Extract the [X, Y] coordinate from the center of the cell holding the provided text.  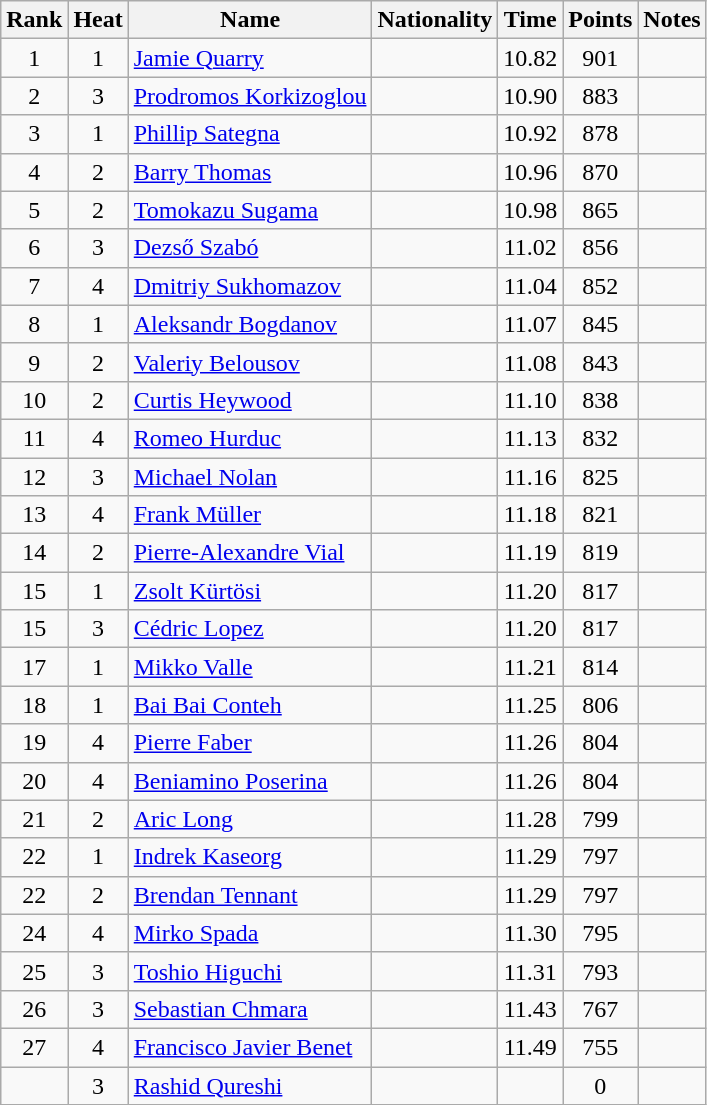
27 [34, 1047]
Zsolt Kürtösi [250, 591]
843 [600, 362]
11.19 [530, 553]
Pierre Faber [250, 743]
Points [600, 20]
806 [600, 705]
832 [600, 438]
Mikko Valle [250, 667]
11.31 [530, 971]
Dmitriy Sukhomazov [250, 286]
24 [34, 933]
5 [34, 210]
7 [34, 286]
Toshio Higuchi [250, 971]
11.30 [530, 933]
11.02 [530, 248]
Rashid Qureshi [250, 1085]
865 [600, 210]
Aleksandr Bogdanov [250, 324]
10.92 [530, 134]
Mirko Spada [250, 933]
11.16 [530, 477]
Pierre-Alexandre Vial [250, 553]
819 [600, 553]
18 [34, 705]
13 [34, 515]
11.07 [530, 324]
11.13 [530, 438]
Nationality [435, 20]
Phillip Sategna [250, 134]
11.08 [530, 362]
11.04 [530, 286]
821 [600, 515]
8 [34, 324]
795 [600, 933]
11.21 [530, 667]
26 [34, 1009]
838 [600, 400]
21 [34, 819]
Dezső Szabó [250, 248]
Time [530, 20]
Curtis Heywood [250, 400]
Valeriy Belousov [250, 362]
870 [600, 172]
878 [600, 134]
10.90 [530, 96]
Prodromos Korkizoglou [250, 96]
Romeo Hurduc [250, 438]
Notes [672, 20]
10.96 [530, 172]
10.98 [530, 210]
Brendan Tennant [250, 895]
25 [34, 971]
Aric Long [250, 819]
793 [600, 971]
9 [34, 362]
17 [34, 667]
11.49 [530, 1047]
11 [34, 438]
Beniamino Poserina [250, 781]
767 [600, 1009]
Francisco Javier Benet [250, 1047]
883 [600, 96]
Cédric Lopez [250, 629]
Rank [34, 20]
755 [600, 1047]
856 [600, 248]
11.25 [530, 705]
Heat [98, 20]
10.82 [530, 58]
Tomokazu Sugama [250, 210]
6 [34, 248]
Jamie Quarry [250, 58]
11.43 [530, 1009]
Barry Thomas [250, 172]
852 [600, 286]
Indrek Kaseorg [250, 857]
Name [250, 20]
Frank Müller [250, 515]
11.28 [530, 819]
Michael Nolan [250, 477]
799 [600, 819]
901 [600, 58]
Sebastian Chmara [250, 1009]
845 [600, 324]
Bai Bai Conteh [250, 705]
12 [34, 477]
10 [34, 400]
825 [600, 477]
11.18 [530, 515]
11.10 [530, 400]
19 [34, 743]
14 [34, 553]
0 [600, 1085]
20 [34, 781]
814 [600, 667]
